Output the (X, Y) coordinate of the center of the cell containing the given text.  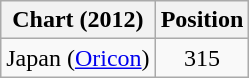
Position (202, 20)
Japan (Oricon) (78, 58)
Chart (2012) (78, 20)
315 (202, 58)
